Find where the given text appears and provide that cell's center as (X, Y) coordinate. 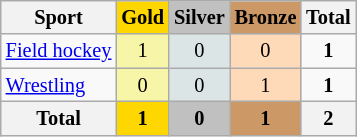
Gold (142, 17)
2 (328, 118)
Silver (200, 17)
Field hockey (59, 51)
Bronze (266, 17)
Wrestling (59, 85)
Sport (59, 17)
